From the cell containing the given text, extract its center point as [x, y] coordinate. 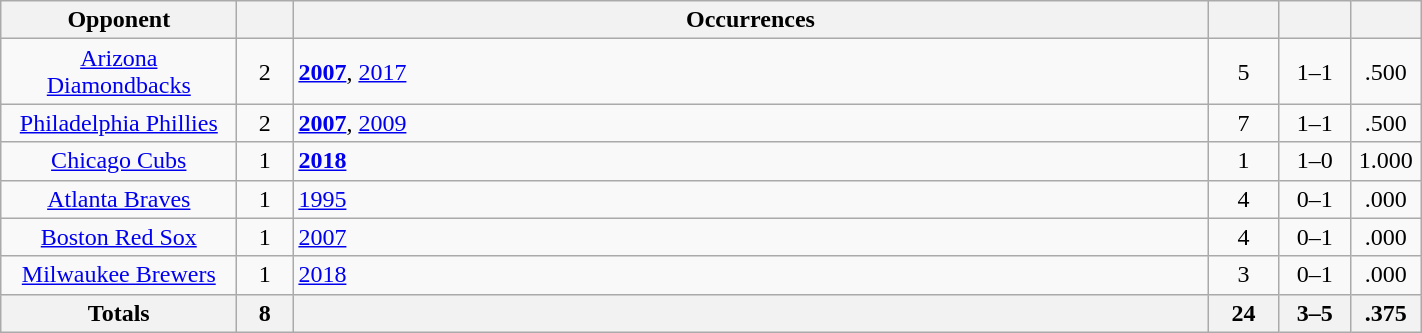
8 [265, 313]
2007 [750, 237]
1995 [750, 199]
2007, 2009 [750, 123]
Opponent [119, 20]
Boston Red Sox [119, 237]
Atlanta Braves [119, 199]
.375 [1386, 313]
Milwaukee Brewers [119, 275]
1–0 [1314, 161]
24 [1244, 313]
2007, 2017 [750, 72]
3 [1244, 275]
Occurrences [750, 20]
1.000 [1386, 161]
7 [1244, 123]
Totals [119, 313]
Philadelphia Phillies [119, 123]
5 [1244, 72]
3–5 [1314, 313]
Arizona Diamondbacks [119, 72]
Chicago Cubs [119, 161]
